Determine the (x, y) coordinate at the center of the cell enclosing the given text.  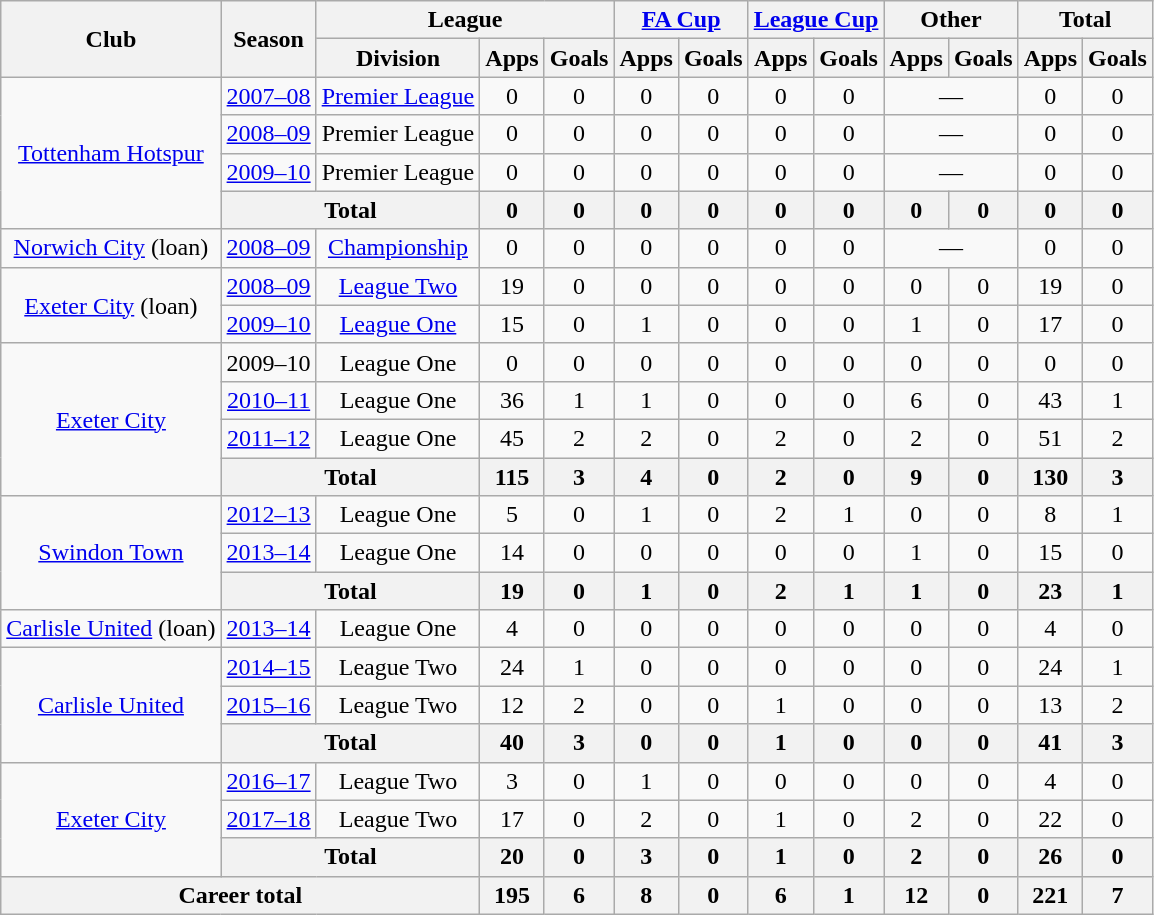
115 (512, 477)
Career total (240, 895)
2015–16 (268, 705)
Exeter City (loan) (111, 305)
22 (1050, 819)
2007–08 (268, 96)
13 (1050, 705)
Tottenham Hotspur (111, 153)
Division (398, 58)
Norwich City (loan) (111, 248)
2017–18 (268, 819)
9 (916, 477)
Club (111, 39)
221 (1050, 895)
23 (1050, 591)
2010–11 (268, 400)
40 (512, 743)
36 (512, 400)
2011–12 (268, 438)
51 (1050, 438)
FA Cup (681, 20)
Carlisle United (loan) (111, 629)
45 (512, 438)
Season (268, 39)
5 (512, 515)
7 (1118, 895)
Swindon Town (111, 553)
2014–15 (268, 667)
43 (1050, 400)
20 (512, 857)
League (465, 20)
League Cup (816, 20)
2012–13 (268, 515)
130 (1050, 477)
Carlisle United (111, 705)
14 (512, 553)
2016–17 (268, 781)
Championship (398, 248)
195 (512, 895)
41 (1050, 743)
Other (951, 20)
26 (1050, 857)
